Detect which cell encompasses the target text, then output its [x, y] center coordinate. 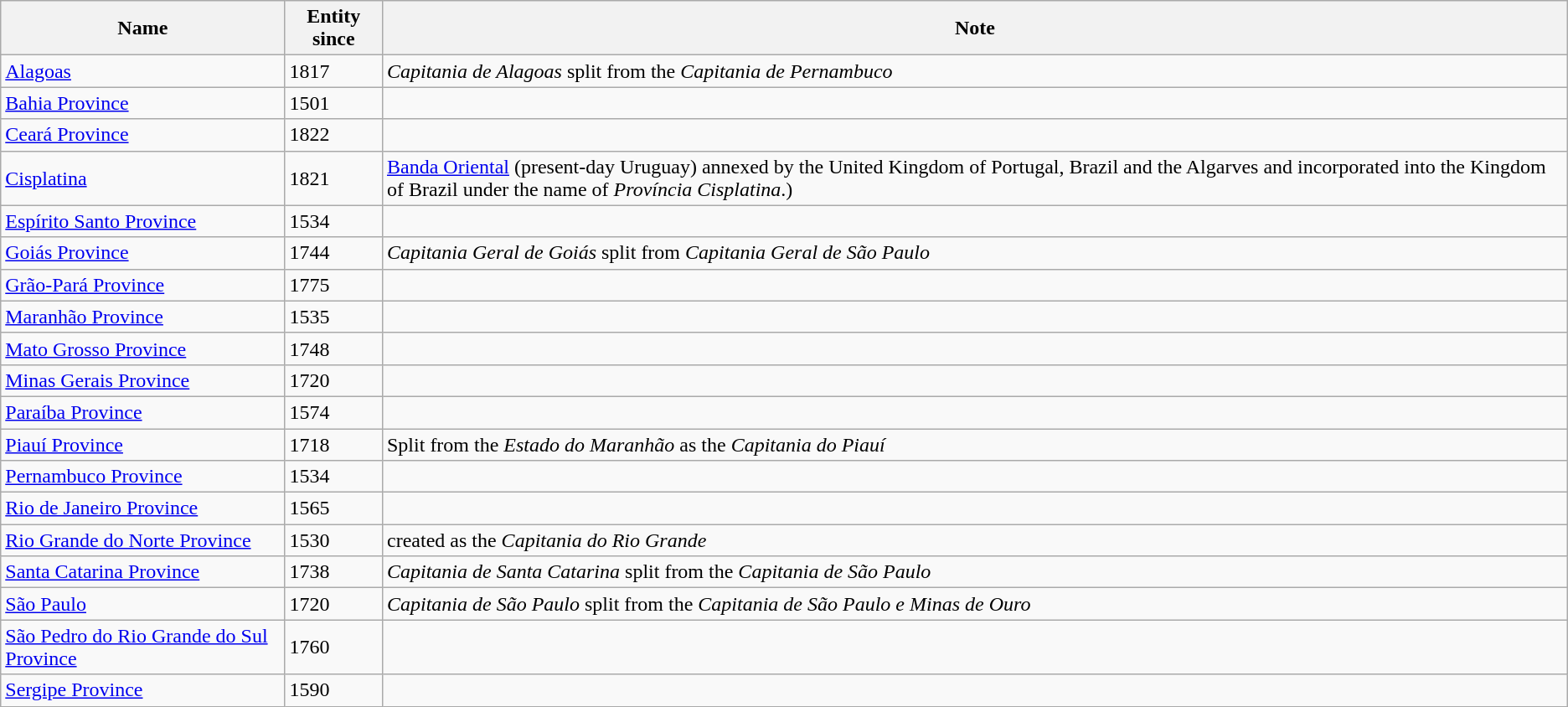
1738 [333, 572]
Bahia Province [142, 103]
Sergipe Province [142, 690]
Mato Grosso Province [142, 348]
Note [975, 28]
Ceará Province [142, 135]
Capitania de Santa Catarina split from the Capitania de São Paulo [975, 572]
1775 [333, 285]
Capitania de São Paulo split from the Capitania de São Paulo e Minas de Ouro [975, 604]
1744 [333, 253]
1590 [333, 690]
Maranhão Province [142, 317]
1530 [333, 540]
Goiás Province [142, 253]
Minas Gerais Province [142, 380]
Alagoas [142, 71]
Paraíba Province [142, 412]
Split from the Estado do Maranhão as the Capitania do Piauí [975, 445]
created as the Capitania do Rio Grande [975, 540]
Entity since [333, 28]
Pernambuco Province [142, 477]
Rio Grande do Norte Province [142, 540]
São Pedro do Rio Grande do Sul Province [142, 647]
1821 [333, 178]
Grão-Pará Province [142, 285]
Rio de Janeiro Province [142, 508]
Piauí Province [142, 445]
Santa Catarina Province [142, 572]
1501 [333, 103]
1718 [333, 445]
1535 [333, 317]
1760 [333, 647]
1574 [333, 412]
1822 [333, 135]
1565 [333, 508]
Name [142, 28]
Capitania de Alagoas split from the Capitania de Pernambuco [975, 71]
São Paulo [142, 604]
Cisplatina [142, 178]
1817 [333, 71]
1748 [333, 348]
Espírito Santo Province [142, 221]
Capitania Geral de Goiás split from Capitania Geral de São Paulo [975, 253]
